Output the [x, y] coordinate of the center of the cell containing the given text.  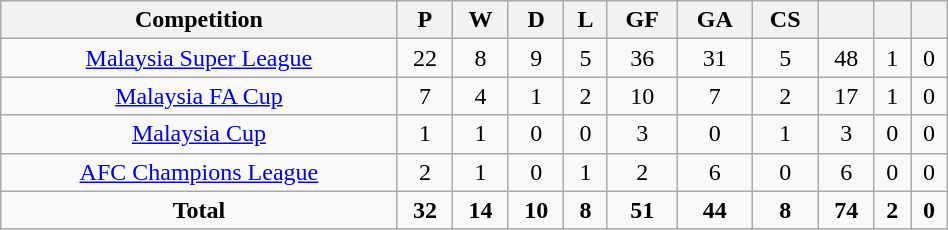
Malaysia Cup [199, 134]
9 [536, 58]
48 [846, 58]
4 [481, 96]
AFC Champions League [199, 172]
P [425, 20]
14 [481, 210]
74 [846, 210]
44 [714, 210]
36 [642, 58]
22 [425, 58]
32 [425, 210]
Malaysia Super League [199, 58]
17 [846, 96]
GF [642, 20]
GA [714, 20]
Malaysia FA Cup [199, 96]
W [481, 20]
L [586, 20]
D [536, 20]
Competition [199, 20]
51 [642, 210]
Total [199, 210]
CS [785, 20]
31 [714, 58]
